Find where the given text appears and provide that cell's center as (x, y) coordinate. 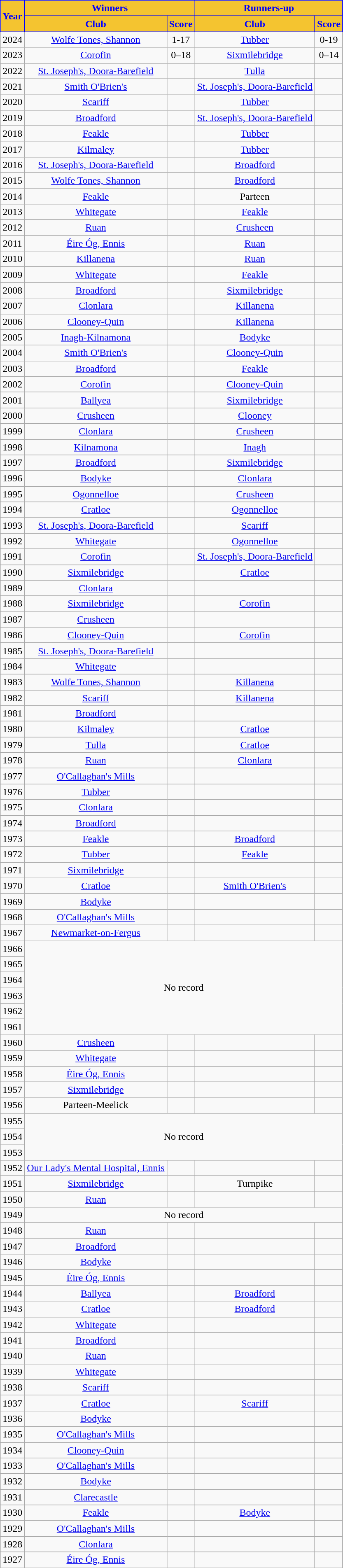
1944 (12, 1293)
1959 (12, 1058)
2004 (12, 353)
1937 (12, 1403)
2021 (12, 86)
2010 (12, 259)
2014 (12, 196)
1968 (12, 917)
1994 (12, 510)
2003 (12, 369)
1939 (12, 1372)
1981 (12, 714)
Kilnamona (96, 447)
1955 (12, 1121)
1972 (12, 854)
1996 (12, 478)
Our Lady's Mental Hospital, Ennis (96, 1168)
Clarecastle (96, 1497)
Clooney (254, 415)
2015 (12, 180)
1969 (12, 901)
2017 (12, 149)
1973 (12, 839)
1967 (12, 933)
1953 (12, 1152)
1960 (12, 1043)
1964 (12, 980)
2011 (12, 243)
1947 (12, 1246)
1979 (12, 745)
2005 (12, 337)
1930 (12, 1513)
2007 (12, 306)
1997 (12, 463)
1961 (12, 1027)
1980 (12, 729)
1954 (12, 1136)
1974 (12, 823)
1966 (12, 948)
1957 (12, 1090)
1962 (12, 1011)
1942 (12, 1325)
Turnpike (254, 1183)
1940 (12, 1356)
2016 (12, 165)
1956 (12, 1105)
1933 (12, 1466)
1986 (12, 635)
1990 (12, 572)
1976 (12, 792)
1929 (12, 1528)
1945 (12, 1278)
0–14 (329, 55)
1965 (12, 964)
1958 (12, 1074)
1948 (12, 1231)
Runners-up (268, 8)
1992 (12, 541)
2023 (12, 55)
Newmarket-on-Fergus (96, 933)
1988 (12, 604)
1971 (12, 870)
1985 (12, 651)
1-17 (181, 40)
Parteen (254, 196)
1982 (12, 698)
2013 (12, 212)
1987 (12, 619)
1989 (12, 588)
1927 (12, 1560)
2024 (12, 40)
2001 (12, 400)
1977 (12, 776)
1993 (12, 525)
1983 (12, 682)
1952 (12, 1168)
1935 (12, 1434)
2008 (12, 290)
2000 (12, 415)
0-19 (329, 40)
2012 (12, 228)
1970 (12, 886)
2022 (12, 71)
Parteen-Meelick (96, 1105)
1938 (12, 1387)
1991 (12, 557)
1963 (12, 996)
Inagh (254, 447)
1931 (12, 1497)
1950 (12, 1199)
2020 (12, 102)
1951 (12, 1183)
1928 (12, 1544)
1949 (12, 1215)
1932 (12, 1482)
1999 (12, 431)
2009 (12, 275)
0–18 (181, 55)
2019 (12, 118)
1946 (12, 1262)
Year (12, 16)
1998 (12, 447)
1984 (12, 666)
1975 (12, 807)
Inagh-Kilnamona (96, 337)
2002 (12, 384)
1995 (12, 494)
Winners (110, 8)
2006 (12, 322)
1936 (12, 1419)
1941 (12, 1340)
2018 (12, 133)
1934 (12, 1450)
1943 (12, 1309)
1978 (12, 761)
